Determine the (x, y) coordinate at the center of the cell enclosing the given text.  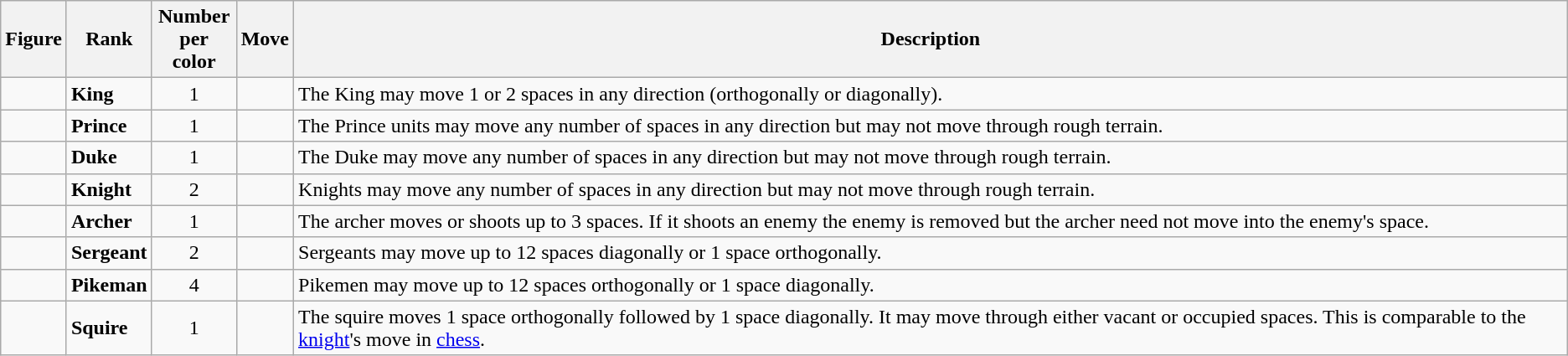
The King may move 1 or 2 spaces in any direction (orthogonally or diagonally). (931, 94)
Duke (109, 157)
Sergeants may move up to 12 spaces diagonally or 1 space orthogonally. (931, 253)
Pikemen may move up to 12 spaces orthogonally or 1 space diagonally. (931, 285)
Move (265, 39)
Description (931, 39)
4 (194, 285)
The Prince units may move any number of spaces in any direction but may not move through rough terrain. (931, 126)
Squire (109, 328)
Archer (109, 221)
Knights may move any number of spaces in any direction but may not move through rough terrain. (931, 189)
Sergeant (109, 253)
The Duke may move any number of spaces in any direction but may not move through rough terrain. (931, 157)
Prince (109, 126)
King (109, 94)
Knight (109, 189)
Number per color (194, 39)
Pikeman (109, 285)
The archer moves or shoots up to 3 spaces. If it shoots an enemy the enemy is removed but the archer need not move into the enemy's space. (931, 221)
Rank (109, 39)
Figure (34, 39)
